Determine the (x, y) coordinate at the center of the cell enclosing the given text.  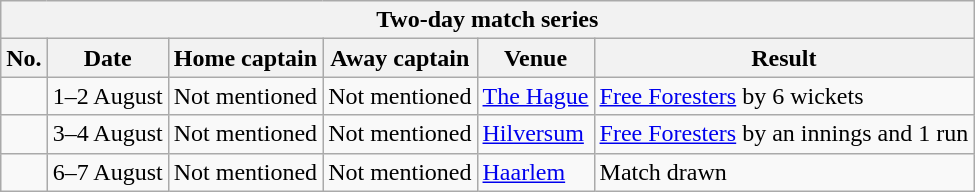
Two-day match series (488, 20)
No. (24, 58)
Free Foresters by an innings and 1 run (784, 134)
Haarlem (536, 172)
3–4 August (108, 134)
Home captain (245, 58)
6–7 August (108, 172)
Result (784, 58)
Hilversum (536, 134)
Away captain (400, 58)
Date (108, 58)
Free Foresters by 6 wickets (784, 96)
The Hague (536, 96)
1–2 August (108, 96)
Venue (536, 58)
Match drawn (784, 172)
